Extract the [X, Y] coordinate from the center of the cell holding the provided text.  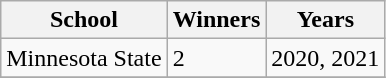
Minnesota State [84, 58]
2020, 2021 [326, 58]
2 [216, 58]
Years [326, 20]
School [84, 20]
Winners [216, 20]
